For the text-containing cell, return its midpoint in (x, y) coordinate format. 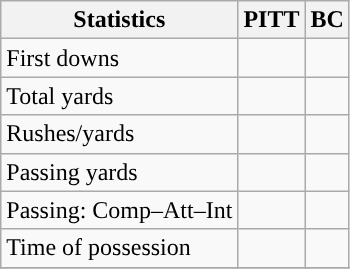
Passing: Comp–Att–Int (120, 210)
First downs (120, 58)
Total yards (120, 96)
Passing yards (120, 172)
PITT (272, 20)
BC (327, 20)
Time of possession (120, 248)
Rushes/yards (120, 134)
Statistics (120, 20)
